Capture the cell that displays the provided text and extract its (x, y) central coordinate. 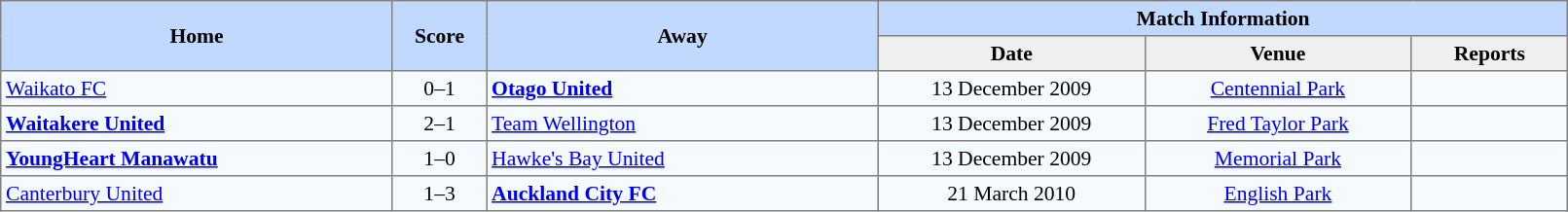
YoungHeart Manawatu (197, 159)
Date (1011, 53)
1–3 (440, 194)
Centennial Park (1278, 88)
2–1 (440, 124)
Canterbury United (197, 194)
English Park (1278, 194)
Hawke's Bay United (683, 159)
Venue (1278, 53)
Away (683, 36)
Waitakere United (197, 124)
Score (440, 36)
Team Wellington (683, 124)
1–0 (440, 159)
Memorial Park (1278, 159)
Waikato FC (197, 88)
Match Information (1222, 18)
Otago United (683, 88)
Home (197, 36)
Reports (1489, 53)
Fred Taylor Park (1278, 124)
0–1 (440, 88)
Auckland City FC (683, 194)
21 March 2010 (1011, 194)
